From the cell containing the given text, extract its center point as [x, y] coordinate. 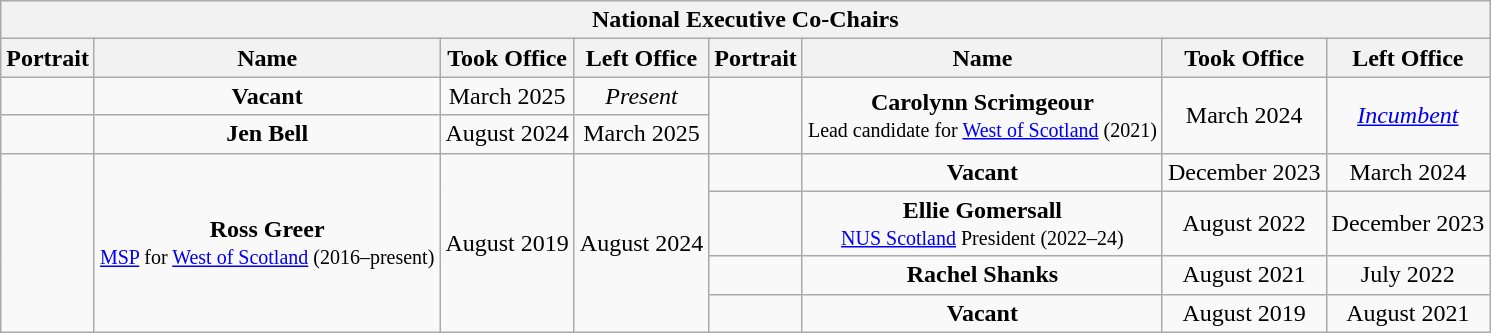
National Executive Co-Chairs [746, 20]
August 2022 [1244, 224]
Ellie GomersallNUS Scotland President (2022–24) [982, 224]
Carolynn ScrimgeourLead candidate for West of Scotland (2021) [982, 115]
Incumbent [1408, 115]
July 2022 [1408, 275]
Ross GreerMSP for West of Scotland (2016–present) [266, 242]
Present [641, 96]
Jen Bell [266, 134]
Rachel Shanks [982, 275]
